Return [X, Y] of the center of cell containing provided text 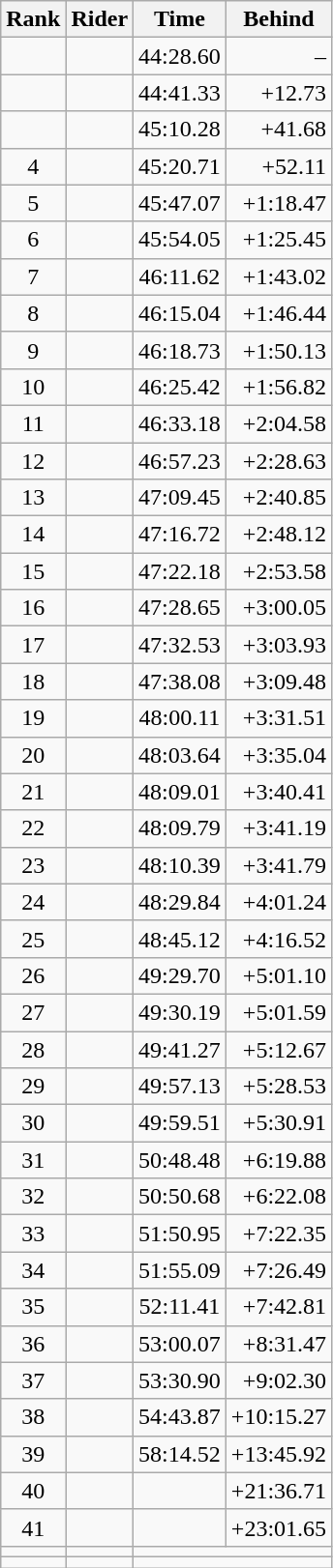
+3:41.19 [279, 828]
35 [33, 1307]
+3:41.79 [279, 865]
+1:46.44 [279, 313]
22 [33, 828]
47:16.72 [180, 535]
+3:31.51 [279, 718]
+1:43.02 [279, 276]
9 [33, 350]
33 [33, 1234]
46:57.23 [180, 461]
+1:56.82 [279, 387]
37 [33, 1380]
+1:18.47 [279, 203]
49:59.51 [180, 1123]
+8:31.47 [279, 1344]
48:09.01 [180, 792]
+2:48.12 [279, 535]
Behind [279, 19]
4 [33, 166]
47:22.18 [180, 571]
21 [33, 792]
15 [33, 571]
– [279, 56]
+10:15.27 [279, 1417]
31 [33, 1160]
32 [33, 1197]
29 [33, 1087]
+5:01.59 [279, 1012]
+3:35.04 [279, 755]
48:03.64 [180, 755]
45:20.71 [180, 166]
+5:28.53 [279, 1087]
47:38.08 [180, 682]
50:48.48 [180, 1160]
5 [33, 203]
48:00.11 [180, 718]
50:50.68 [180, 1197]
Rank [33, 19]
+6:19.88 [279, 1160]
+7:42.81 [279, 1307]
13 [33, 498]
16 [33, 608]
48:10.39 [180, 865]
46:15.04 [180, 313]
51:50.95 [180, 1234]
+7:22.35 [279, 1234]
46:33.18 [180, 423]
40 [33, 1491]
+52.11 [279, 166]
53:30.90 [180, 1380]
53:00.07 [180, 1344]
45:10.28 [180, 130]
+7:26.49 [279, 1270]
30 [33, 1123]
+3:00.05 [279, 608]
+9:02.30 [279, 1380]
46:11.62 [180, 276]
36 [33, 1344]
11 [33, 423]
Rider [100, 19]
6 [33, 240]
12 [33, 461]
+4:16.52 [279, 939]
+3:40.41 [279, 792]
+23:01.65 [279, 1527]
+4:01.24 [279, 902]
47:09.45 [180, 498]
46:18.73 [180, 350]
41 [33, 1527]
23 [33, 865]
+3:03.93 [279, 645]
26 [33, 975]
44:41.33 [180, 93]
+6:22.08 [279, 1197]
48:09.79 [180, 828]
+5:30.91 [279, 1123]
+13:45.92 [279, 1454]
47:28.65 [180, 608]
Time [180, 19]
27 [33, 1012]
24 [33, 902]
20 [33, 755]
49:29.70 [180, 975]
19 [33, 718]
+1:25.45 [279, 240]
45:47.07 [180, 203]
44:28.60 [180, 56]
+2:40.85 [279, 498]
+5:01.10 [279, 975]
49:41.27 [180, 1049]
39 [33, 1454]
10 [33, 387]
14 [33, 535]
58:14.52 [180, 1454]
+5:12.67 [279, 1049]
49:57.13 [180, 1087]
+2:53.58 [279, 571]
38 [33, 1417]
34 [33, 1270]
+1:50.13 [279, 350]
52:11.41 [180, 1307]
45:54.05 [180, 240]
8 [33, 313]
47:32.53 [180, 645]
48:45.12 [180, 939]
25 [33, 939]
51:55.09 [180, 1270]
+3:09.48 [279, 682]
49:30.19 [180, 1012]
28 [33, 1049]
54:43.87 [180, 1417]
46:25.42 [180, 387]
48:29.84 [180, 902]
18 [33, 682]
+21:36.71 [279, 1491]
+2:04.58 [279, 423]
7 [33, 276]
+12.73 [279, 93]
17 [33, 645]
+41.68 [279, 130]
+2:28.63 [279, 461]
